Extract the (X, Y) coordinate from the center of the cell holding the provided text.  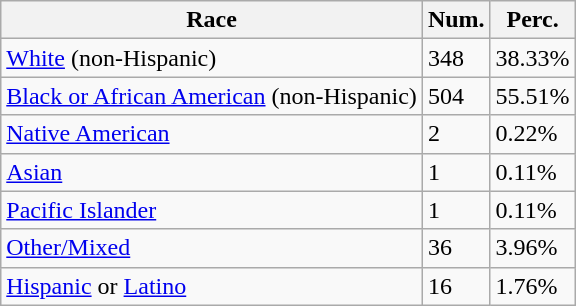
Native American (212, 134)
Hispanic or Latino (212, 286)
2 (456, 134)
Num. (456, 20)
Asian (212, 172)
Black or African American (non-Hispanic) (212, 96)
348 (456, 58)
White (non-Hispanic) (212, 58)
55.51% (532, 96)
Race (212, 20)
Pacific Islander (212, 210)
38.33% (532, 58)
Other/Mixed (212, 248)
36 (456, 248)
3.96% (532, 248)
16 (456, 286)
504 (456, 96)
0.22% (532, 134)
1.76% (532, 286)
Perc. (532, 20)
